Scan for the cell matching the given text and deliver its [x, y] coordinate at center. 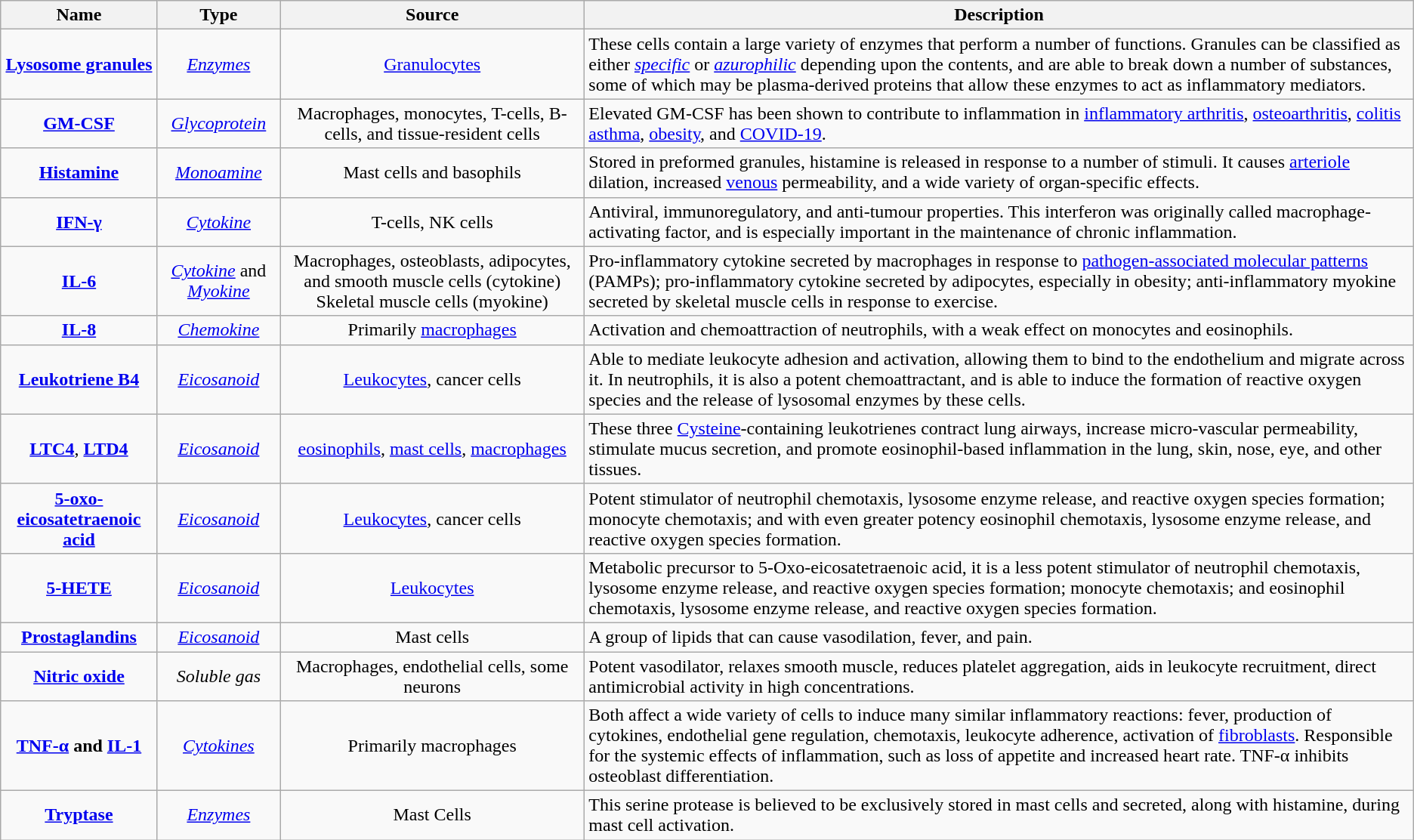
Nitric oxide [79, 675]
Macrophages, osteoblasts, adipocytes, and smooth muscle cells (cytokine) Skeletal muscle cells (myokine) [432, 281]
TNF-α and IL-1 [79, 746]
Mast cells [432, 637]
Macrophages, monocytes, T-cells, B-cells, and tissue-resident cells [432, 124]
This serine protease is believed to be exclusively stored in mast cells and secreted, along with histamine, during mast cell activation. [999, 816]
IL-6 [79, 281]
Name [79, 15]
Elevated GM-CSF has been shown to contribute to inflammation in inflammatory arthritis, osteoarthritis, colitis asthma, obesity, and COVID-19. [999, 124]
Glycoprotein [218, 124]
Leukocytes [432, 588]
Chemokine [218, 330]
Description [999, 15]
5-HETE [79, 588]
IFN-γ [79, 222]
GM-CSF [79, 124]
Type [218, 15]
Histamine [79, 172]
A group of lipids that can cause vasodilation, fever, and pain. [999, 637]
Source [432, 15]
Cytokines [218, 746]
Macrophages, endothelial cells, some neurons [432, 675]
Activation and chemoattraction of neutrophils, with a weak effect on monocytes and eosinophils. [999, 330]
LTC4, LTD4 [79, 449]
Monoamine [218, 172]
Leukotriene B4 [79, 379]
5-oxo-eicosatetraenoic acid [79, 518]
Mast Cells [432, 816]
Granulocytes [432, 64]
Mast cells and basophils [432, 172]
Lysosome granules [79, 64]
T-cells, NK cells [432, 222]
eosinophils, mast cells, macrophages [432, 449]
Soluble gas [218, 675]
Cytokine and Myokine [218, 281]
Tryptase [79, 816]
Prostaglandins [79, 637]
Cytokine [218, 222]
IL-8 [79, 330]
